Identify which cell holds the provided text, then report its [X, Y] central coordinate. 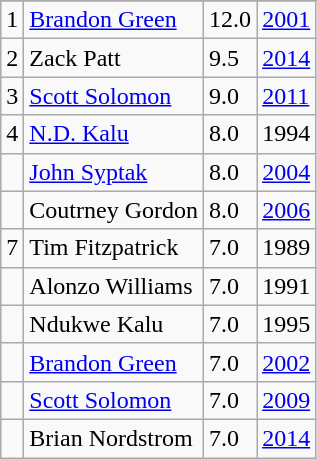
Tim Fitzpatrick [114, 248]
2006 [286, 210]
9.0 [230, 96]
1995 [286, 324]
2 [12, 58]
3 [12, 96]
4 [12, 134]
9.5 [230, 58]
2011 [286, 96]
Ndukwe Kalu [114, 324]
Alonzo Williams [114, 286]
1991 [286, 286]
Coutrney Gordon [114, 210]
Zack Patt [114, 58]
1989 [286, 248]
1994 [286, 134]
Brian Nordstrom [114, 438]
7 [12, 248]
12.0 [230, 20]
N.D. Kalu [114, 134]
1 [12, 20]
2004 [286, 172]
John Syptak [114, 172]
2009 [286, 400]
2001 [286, 20]
2002 [286, 362]
